Return [X, Y] of the center of cell containing provided text 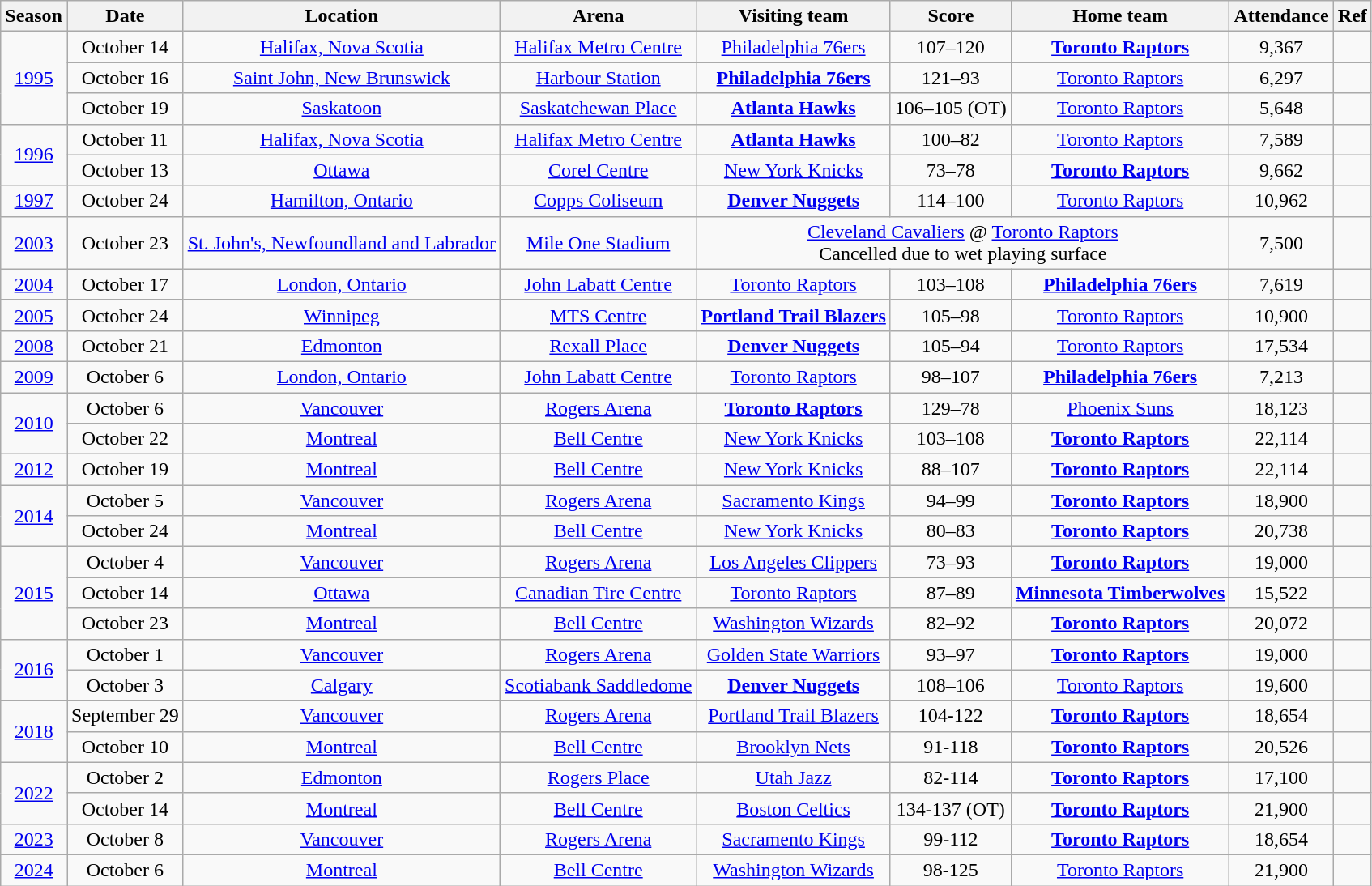
93–97 [951, 654]
Home team [1120, 16]
2016 [34, 670]
2005 [34, 315]
2010 [34, 423]
October 1 [125, 654]
7,589 [1281, 139]
Mile One Stadium [599, 243]
10,900 [1281, 315]
Winnipeg [342, 315]
106–105 (OT) [951, 109]
2014 [34, 516]
7,213 [1281, 377]
114–100 [951, 201]
10,962 [1281, 201]
Saskatoon [342, 109]
Boston Celtics [794, 808]
1996 [34, 155]
October 11 [125, 139]
Utah Jazz [794, 777]
Saskatchewan Place [599, 109]
Cleveland Cavaliers @ Toronto RaptorsCancelled due to wet playing surface [963, 243]
Arena [599, 16]
October 4 [125, 562]
2015 [34, 593]
Los Angeles Clippers [794, 562]
98–107 [951, 377]
7,619 [1281, 284]
18,900 [1281, 501]
107–120 [951, 47]
105–94 [951, 346]
94–99 [951, 501]
MTS Centre [599, 315]
Corel Centre [599, 170]
October 3 [125, 685]
2018 [34, 731]
October 21 [125, 346]
73–78 [951, 170]
20,738 [1281, 531]
108–106 [951, 685]
104-122 [951, 716]
Phoenix Suns [1120, 407]
Attendance [1281, 16]
105–98 [951, 315]
2012 [34, 470]
9,367 [1281, 47]
17,100 [1281, 777]
20,526 [1281, 747]
100–82 [951, 139]
Season [34, 16]
2004 [34, 284]
Visiting team [794, 16]
129–78 [951, 407]
2023 [34, 839]
80–83 [951, 531]
98-125 [951, 870]
October 2 [125, 777]
Rexall Place [599, 346]
2009 [34, 377]
Golden State Warriors [794, 654]
Minnesota Timberwolves [1120, 593]
October 8 [125, 839]
121–93 [951, 78]
2024 [34, 870]
17,534 [1281, 346]
October 16 [125, 78]
Hamilton, Ontario [342, 201]
82-114 [951, 777]
October 5 [125, 501]
September 29 [125, 716]
88–107 [951, 470]
9,662 [1281, 170]
Calgary [342, 685]
7,500 [1281, 243]
19,600 [1281, 685]
St. John's, Newfoundland and Labrador [342, 243]
18,123 [1281, 407]
91-118 [951, 747]
October 17 [125, 284]
82–92 [951, 624]
15,522 [1281, 593]
73–93 [951, 562]
2022 [34, 793]
Harbour Station [599, 78]
Location [342, 16]
1997 [34, 201]
Score [951, 16]
Rogers Place [599, 777]
2003 [34, 243]
Brooklyn Nets [794, 747]
Saint John, New Brunswick [342, 78]
99-112 [951, 839]
Copps Coliseum [599, 201]
1995 [34, 78]
Scotiabank Saddledome [599, 685]
6,297 [1281, 78]
October 10 [125, 747]
5,648 [1281, 109]
Date [125, 16]
20,072 [1281, 624]
Ref [1353, 16]
2008 [34, 346]
87–89 [951, 593]
October 22 [125, 439]
134-137 (OT) [951, 808]
Canadian Tire Centre [599, 593]
October 13 [125, 170]
